Identify which cell holds the provided text, then report its (X, Y) central coordinate. 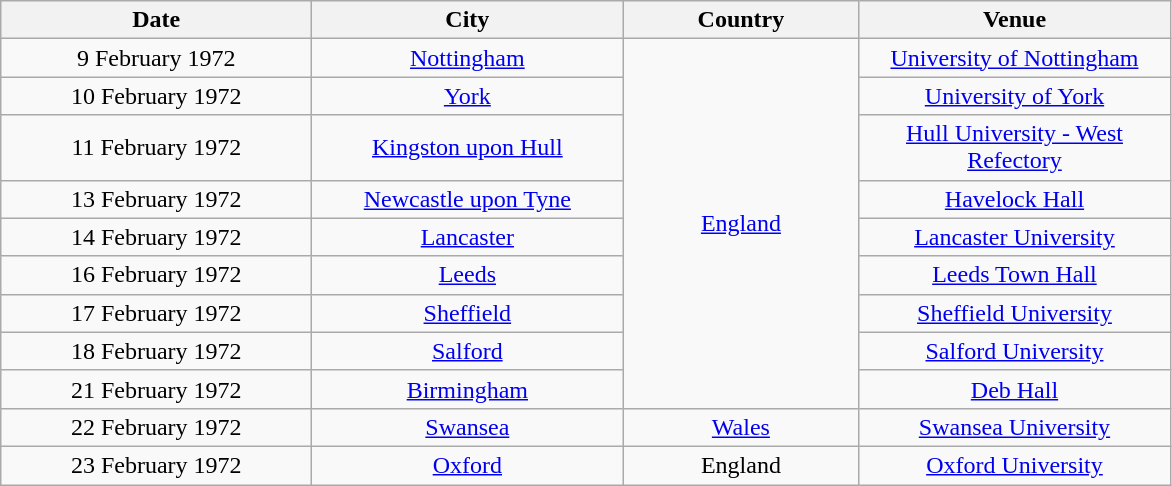
Sheffield University (1014, 313)
Leeds Town Hall (1014, 275)
Sheffield (468, 313)
Country (741, 20)
17 February 1972 (156, 313)
10 February 1972 (156, 96)
Hull University - West Refectory (1014, 148)
Deb Hall (1014, 389)
University of Nottingham (1014, 58)
Lancaster University (1014, 237)
City (468, 20)
Kingston upon Hull (468, 148)
13 February 1972 (156, 199)
Nottingham (468, 58)
Birmingham (468, 389)
York (468, 96)
Swansea (468, 427)
Oxford (468, 465)
Havelock Hall (1014, 199)
Leeds (468, 275)
11 February 1972 (156, 148)
9 February 1972 (156, 58)
Oxford University (1014, 465)
Wales (741, 427)
Salford (468, 351)
16 February 1972 (156, 275)
23 February 1972 (156, 465)
18 February 1972 (156, 351)
22 February 1972 (156, 427)
Lancaster (468, 237)
Venue (1014, 20)
Newcastle upon Tyne (468, 199)
Salford University (1014, 351)
Swansea University (1014, 427)
21 February 1972 (156, 389)
14 February 1972 (156, 237)
Date (156, 20)
University of York (1014, 96)
